Return the (x, y) coordinate for the center point of the cell that contains the specified text.  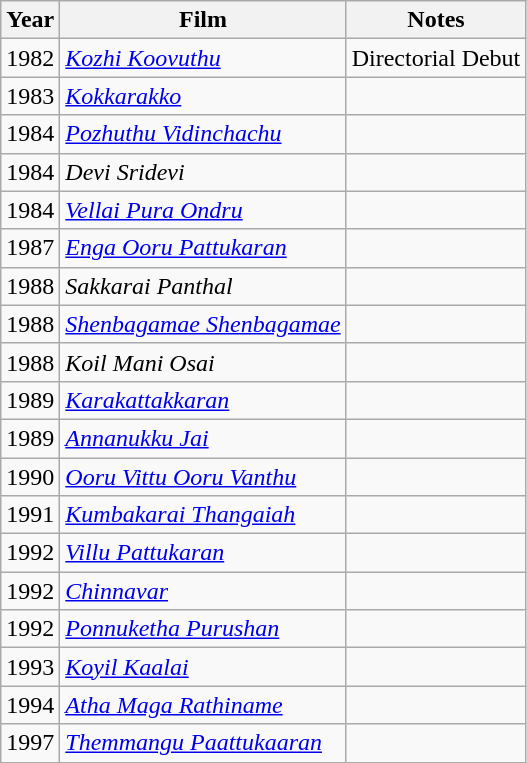
Villu Pattukaran (203, 553)
1982 (30, 58)
Koil Mani Osai (203, 362)
Kozhi Koovuthu (203, 58)
Shenbagamae Shenbagamae (203, 324)
Year (30, 20)
Sakkarai Panthal (203, 286)
Notes (436, 20)
1990 (30, 477)
Kokkarakko (203, 96)
Ooru Vittu Ooru Vanthu (203, 477)
Karakattakkaran (203, 400)
Directorial Debut (436, 58)
Enga Ooru Pattukaran (203, 248)
Themmangu Paattukaaran (203, 743)
1987 (30, 248)
Ponnuketha Purushan (203, 629)
1993 (30, 667)
1997 (30, 743)
Film (203, 20)
1994 (30, 705)
Vellai Pura Ondru (203, 210)
1991 (30, 515)
Koyil Kaalai (203, 667)
Kumbakarai Thangaiah (203, 515)
Pozhuthu Vidinchachu (203, 134)
Devi Sridevi (203, 172)
1983 (30, 96)
Atha Maga Rathiname (203, 705)
Annanukku Jai (203, 438)
Chinnavar (203, 591)
